Capture the cell that displays the provided text and extract its [X, Y] central coordinate. 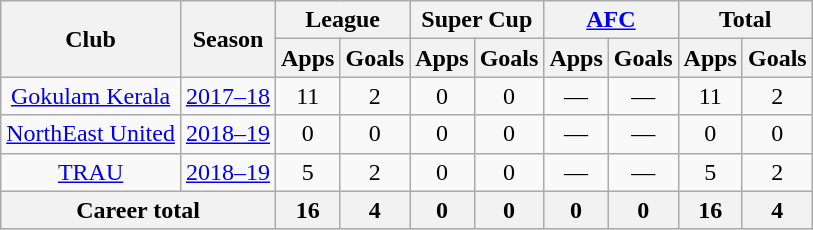
Season [228, 39]
Super Cup [477, 20]
Career total [138, 210]
NorthEast United [91, 134]
League [343, 20]
2017–18 [228, 96]
Club [91, 39]
Total [745, 20]
Gokulam Kerala [91, 96]
TRAU [91, 172]
AFC [611, 20]
